Output the [x, y] coordinate of the center of the cell containing the given text.  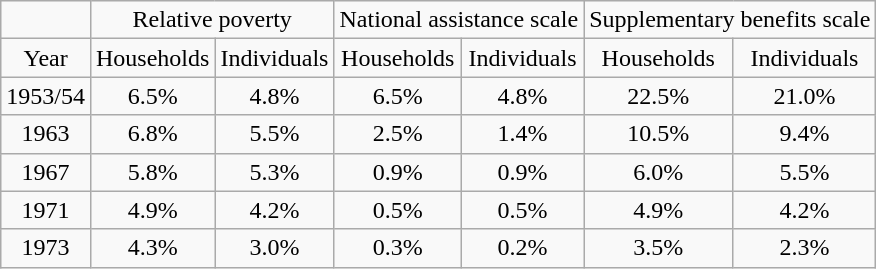
2.5% [398, 134]
1953/54 [46, 96]
0.2% [523, 248]
Supplementary benefits scale [730, 20]
0.3% [398, 248]
1967 [46, 172]
5.3% [274, 172]
Year [46, 58]
6.8% [152, 134]
1963 [46, 134]
1971 [46, 210]
3.0% [274, 248]
9.4% [804, 134]
21.0% [804, 96]
5.8% [152, 172]
1.4% [523, 134]
3.5% [658, 248]
10.5% [658, 134]
Relative poverty [212, 20]
2.3% [804, 248]
National assistance scale [459, 20]
6.0% [658, 172]
22.5% [658, 96]
1973 [46, 248]
4.3% [152, 248]
